Provide the [x, y] coordinate of the cell's center where the given text is located.  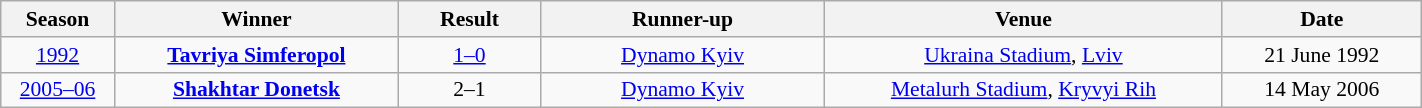
14 May 2006 [1322, 90]
Ukraina Stadium, Lviv [1024, 55]
Result [469, 19]
Winner [256, 19]
Metalurh Stadium, Kryvyi Rih [1024, 90]
Date [1322, 19]
Venue [1024, 19]
Tavriya Simferopol [256, 55]
Season [58, 19]
1992 [58, 55]
1–0 [469, 55]
21 June 1992 [1322, 55]
Shakhtar Donetsk [256, 90]
2005–06 [58, 90]
Runner-up [682, 19]
2–1 [469, 90]
